Identify which cell holds the provided text, then report its [X, Y] central coordinate. 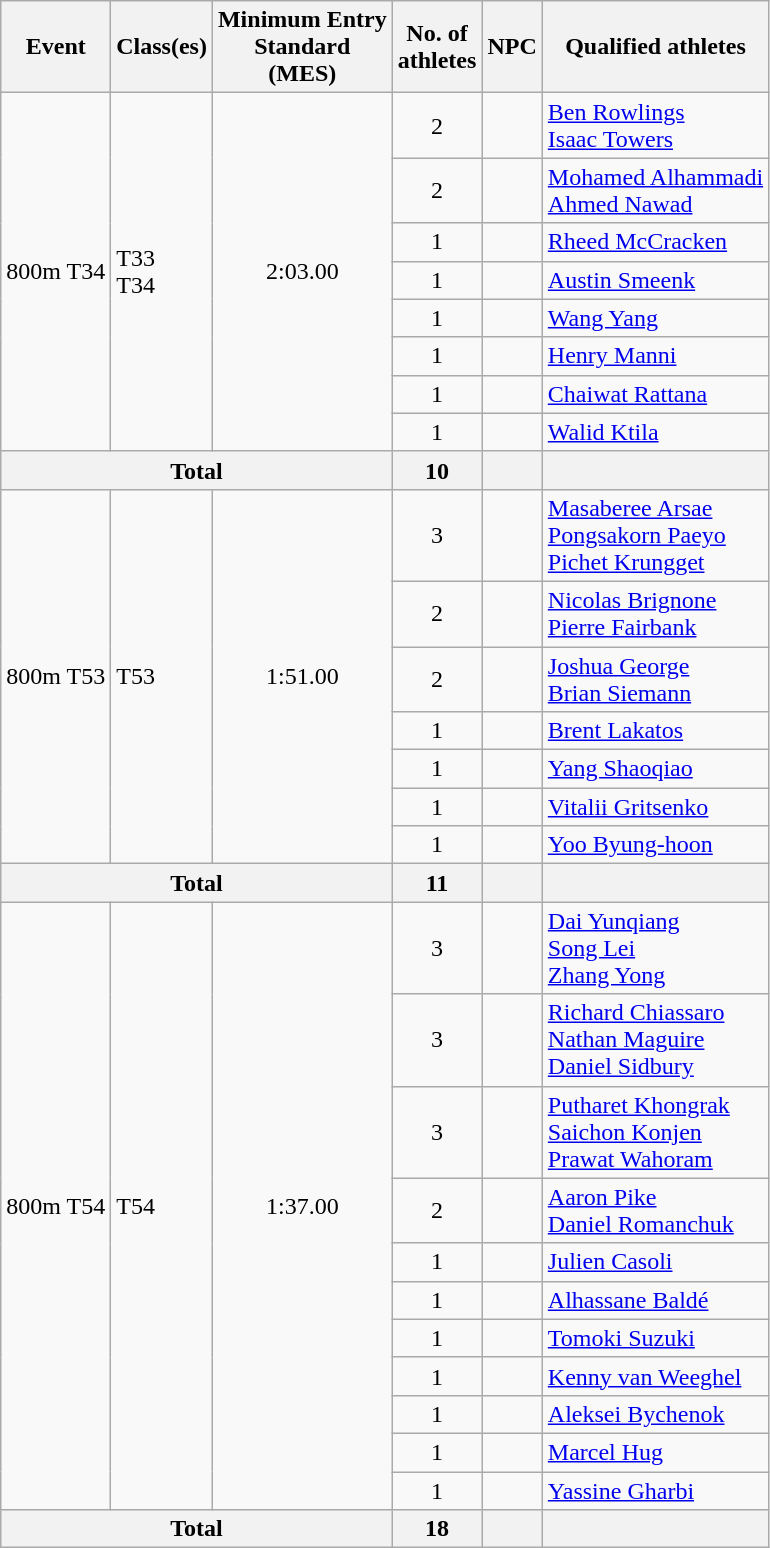
Alhassane Baldé [655, 1300]
11 [437, 883]
Dai YunqiangSong LeiZhang Yong [655, 948]
Kenny van Weeghel [655, 1376]
Qualified athletes [655, 47]
Yoo Byung-hoon [655, 845]
NPC [512, 47]
Brent Lakatos [655, 731]
No. ofathletes [437, 47]
Vitalii Gritsenko [655, 807]
Julien Casoli [655, 1262]
T54 [162, 1206]
Mohamed AlhammadiAhmed Nawad [655, 190]
Henry Manni [655, 356]
1:37.00 [302, 1206]
Chaiwat Rattana [655, 394]
18 [437, 1529]
800m T53 [56, 676]
Tomoki Suzuki [655, 1338]
Wang Yang [655, 318]
800m T54 [56, 1206]
Nicolas BrignonePierre Fairbank [655, 614]
Yassine Gharbi [655, 1491]
800m T34 [56, 272]
Masaberee ArsaePongsakorn PaeyoPichet Krungget [655, 535]
Marcel Hug [655, 1452]
Putharet KhongrakSaichon KonjenPrawat Wahoram [655, 1132]
10 [437, 470]
Aleksei Bychenok [655, 1414]
Aaron PikeDaniel Romanchuk [655, 1210]
Yang Shaoqiao [655, 769]
Rheed McCracken [655, 242]
2:03.00 [302, 272]
Ben RowlingsIsaac Towers [655, 126]
T53 [162, 676]
Minimum Entry Standard (MES) [302, 47]
Austin Smeenk [655, 280]
T33T34 [162, 272]
Joshua GeorgeBrian Siemann [655, 678]
Walid Ktila [655, 432]
Richard ChiassaroNathan MaguireDaniel Sidbury [655, 1040]
Event [56, 47]
Class(es) [162, 47]
1:51.00 [302, 676]
